Return (X, Y) of the center of cell containing provided text 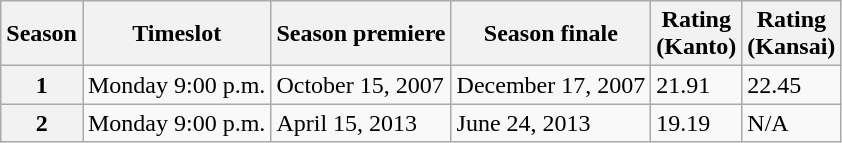
Rating(Kansai) (792, 34)
22.45 (792, 85)
1 (42, 85)
2 (42, 123)
June 24, 2013 (551, 123)
April 15, 2013 (361, 123)
Season (42, 34)
Season finale (551, 34)
Rating(Kanto) (696, 34)
Timeslot (176, 34)
December 17, 2007 (551, 85)
N/A (792, 123)
Season premiere (361, 34)
19.19 (696, 123)
21.91 (696, 85)
October 15, 2007 (361, 85)
